Provide the (x, y) coordinate of the cell's center where the given text is located.  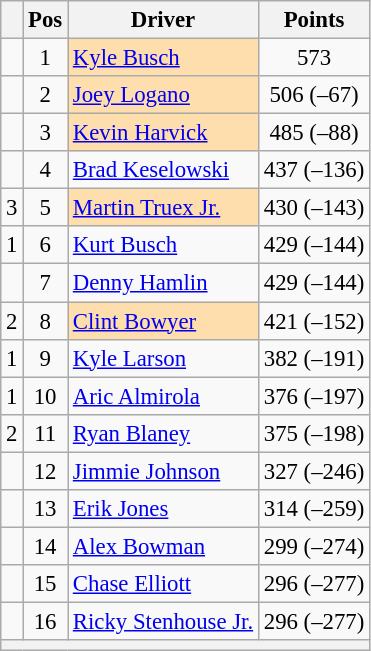
Joey Logano (164, 95)
Alex Bowman (164, 546)
Denny Hamlin (164, 283)
376 (–197) (314, 396)
4 (46, 170)
Martin Truex Jr. (164, 208)
Pos (46, 20)
Kevin Harvick (164, 133)
14 (46, 546)
299 (–274) (314, 546)
573 (314, 58)
Chase Elliott (164, 584)
437 (–136) (314, 170)
15 (46, 584)
Points (314, 20)
421 (–152) (314, 321)
12 (46, 471)
11 (46, 433)
6 (46, 245)
Aric Almirola (164, 396)
430 (–143) (314, 208)
13 (46, 509)
8 (46, 321)
Ricky Stenhouse Jr. (164, 621)
9 (46, 358)
Brad Keselowski (164, 170)
327 (–246) (314, 471)
Ryan Blaney (164, 433)
Kurt Busch (164, 245)
Kyle Larson (164, 358)
382 (–191) (314, 358)
485 (–88) (314, 133)
7 (46, 283)
Driver (164, 20)
Clint Bowyer (164, 321)
375 (–198) (314, 433)
Jimmie Johnson (164, 471)
10 (46, 396)
Erik Jones (164, 509)
314 (–259) (314, 509)
5 (46, 208)
Kyle Busch (164, 58)
16 (46, 621)
506 (–67) (314, 95)
